Provide the [X, Y] coordinate of the cell's center where the given text is located.  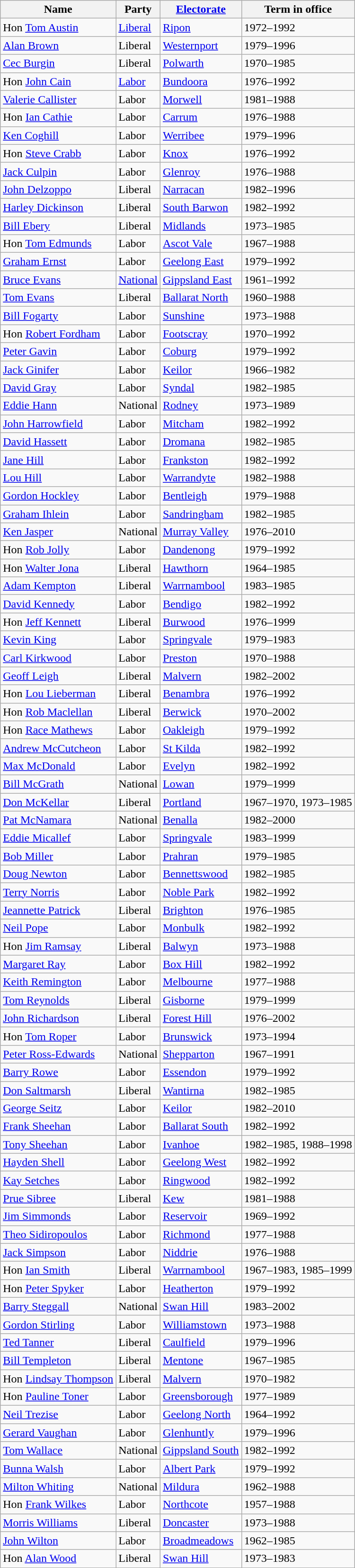
Ken Jasper [58, 532]
Benalla [201, 820]
1982–2010 [298, 1108]
Syndal [201, 388]
Kay Setches [58, 1180]
Portland [201, 802]
Hon Walter Jona [58, 568]
Geelong West [201, 1162]
Evelyn [201, 766]
Margaret Ray [58, 964]
John Delzoppo [58, 189]
1962–1988 [298, 1487]
John Wilton [58, 1541]
Name [58, 9]
1982–2000 [298, 820]
Gordon Hockley [58, 496]
Mitcham [201, 424]
1957–1988 [298, 1505]
Essendon [201, 1072]
Knox [201, 153]
Melbourne [201, 982]
Bill Templeton [58, 1360]
1962–1985 [298, 1541]
1973–1983 [298, 1559]
Richmond [201, 1234]
Don McKellar [58, 802]
Glenhuntly [201, 1433]
Carl Kirkwood [58, 658]
Wantirna [201, 1090]
Hon Jim Ramsay [58, 946]
Bennettswood [201, 874]
Reservoir [201, 1216]
Ballarat South [201, 1126]
Brunswick [201, 1036]
Broadmeadows [201, 1541]
Gisborne [201, 1000]
Pat McNamara [58, 820]
Burwood [201, 622]
Hon Steve Crabb [58, 153]
Party [138, 9]
Term in office [298, 9]
1967–1983, 1985–1999 [298, 1270]
Gippsland South [201, 1451]
1982–1988 [298, 478]
Hon Jeff Kennett [58, 622]
Graham Ihlein [58, 514]
1967–1970, 1973–1985 [298, 802]
Harley Dickinson [58, 207]
1966–1982 [298, 370]
1970–1988 [298, 658]
Mentone [201, 1360]
1972–1992 [298, 27]
Hon Race Mathews [58, 730]
Milton Whiting [58, 1487]
Barry Rowe [58, 1072]
Hon Tom Edmunds [58, 244]
Geelong North [201, 1415]
Greensborough [201, 1397]
Hayden Shell [58, 1162]
1967–1991 [298, 1054]
Morwell [201, 99]
Tom Evans [58, 298]
Footscray [201, 334]
Balwyn [201, 946]
Werribee [201, 135]
Graham Ernst [58, 262]
Don Saltmarsh [58, 1090]
Geelong East [201, 262]
Hon Frank Wilkes [58, 1505]
Polwarth [201, 63]
Neil Trezise [58, 1415]
1973–1985 [298, 226]
Bendigo [201, 604]
Caulfield [201, 1342]
Forest Hill [201, 1018]
Bentleigh [201, 496]
Hon Ian Cathie [58, 117]
Oakleigh [201, 730]
Jack Ginifer [58, 370]
Hon John Cain [58, 81]
Ted Tanner [58, 1342]
Bill McGrath [58, 784]
1982–2002 [298, 676]
1969–1992 [298, 1216]
Mildura [201, 1487]
Ken Coghill [58, 135]
Noble Park [201, 892]
1970–1985 [298, 63]
1976–2002 [298, 1018]
Carrum [201, 117]
1964–1992 [298, 1415]
Max McDonald [58, 766]
1979–1988 [298, 496]
1977–1989 [298, 1397]
John Harrowfield [58, 424]
1976–1985 [298, 910]
1970–1982 [298, 1379]
1976–1999 [298, 622]
1983–1999 [298, 838]
1970–1992 [298, 334]
Ballarat North [201, 298]
Terry Norris [58, 892]
Cec Burgin [58, 63]
Rodney [201, 406]
Jim Simmonds [58, 1216]
1970–2002 [298, 712]
Sandringham [201, 514]
Hon Tom Roper [58, 1036]
Neil Pope [58, 928]
Dandenong [201, 550]
Ivanhoe [201, 1144]
Morris Williams [58, 1523]
1967–1988 [298, 244]
Benambra [201, 694]
Dromana [201, 442]
Preston [201, 658]
1973–1994 [298, 1036]
Gerard Vaughan [58, 1433]
Hon Lou Lieberman [58, 694]
Bundoora [201, 81]
Hon Pauline Toner [58, 1397]
Kew [201, 1198]
Coburg [201, 352]
Andrew McCutcheon [58, 748]
Doncaster [201, 1523]
Alan Brown [58, 45]
Hon Ian Smith [58, 1270]
Tom Wallace [58, 1451]
Narracan [201, 189]
Geoff Leigh [58, 676]
David Hassett [58, 442]
Adam Kempton [58, 586]
George Seitz [58, 1108]
Jeannette Patrick [58, 910]
Warrandyte [201, 478]
Williamstown [201, 1324]
Hon Lindsay Thompson [58, 1379]
Lou Hill [58, 478]
Frank Sheehan [58, 1126]
Shepparton [201, 1054]
Tony Sheehan [58, 1144]
Peter Ross-Edwards [58, 1054]
Jane Hill [58, 460]
Lowan [201, 784]
1976–2010 [298, 532]
Ringwood [201, 1180]
1983–1985 [298, 586]
Kevin King [58, 640]
Ascot Vale [201, 244]
1964–1985 [298, 568]
Bunna Walsh [58, 1469]
Midlands [201, 226]
Frankston [201, 460]
Prue Sibree [58, 1198]
Niddrie [201, 1252]
1961–1992 [298, 280]
St Kilda [201, 748]
Ripon [201, 27]
Hon Rob Maclellan [58, 712]
Hon Robert Fordham [58, 334]
Barry Steggall [58, 1306]
Jack Simpson [58, 1252]
Prahran [201, 856]
Hon Alan Wood [58, 1559]
Gordon Stirling [58, 1324]
1983–2002 [298, 1306]
Keith Remington [58, 982]
Westernport [201, 45]
Electorate [201, 9]
Hon Peter Spyker [58, 1288]
Gippsland East [201, 280]
Sunshine [201, 316]
Box Hill [201, 964]
Theo Sidiropoulos [58, 1234]
Albert Park [201, 1469]
Hon Rob Jolly [58, 550]
1982–1996 [298, 189]
Bruce Evans [58, 280]
Monbulk [201, 928]
Peter Gavin [58, 352]
Glenroy [201, 171]
South Barwon [201, 207]
Eddie Micallef [58, 838]
1982–1985, 1988–1998 [298, 1144]
David Gray [58, 388]
Bill Fogarty [58, 316]
1973–1989 [298, 406]
Eddie Hann [58, 406]
Berwick [201, 712]
Heatherton [201, 1288]
Murray Valley [201, 532]
Brighton [201, 910]
Bob Miller [58, 856]
1979–1983 [298, 640]
John Richardson [58, 1018]
David Kennedy [58, 604]
Valerie Callister [58, 99]
Bill Ebery [58, 226]
1979–1985 [298, 856]
1967–1985 [298, 1360]
Northcote [201, 1505]
Doug Newton [58, 874]
Tom Reynolds [58, 1000]
Hawthorn [201, 568]
Jack Culpin [58, 171]
1960–1988 [298, 298]
Hon Tom Austin [58, 27]
